Identify which cell holds the provided text, then report its [X, Y] central coordinate. 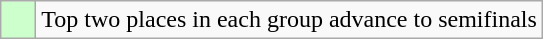
Top two places in each group advance to semifinals [290, 20]
